Identify which cell holds the provided text, then report its [X, Y] central coordinate. 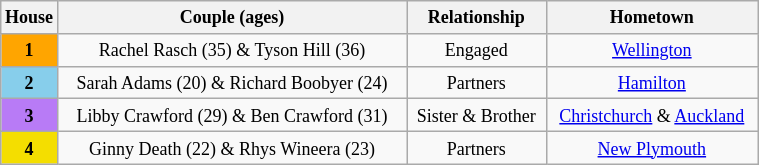
Engaged [476, 50]
New Plymouth [652, 148]
Sister & Brother [476, 116]
Relationship [476, 18]
Hamilton [652, 82]
House [30, 18]
Christchurch & Auckland [652, 116]
3 [30, 116]
Sarah Adams (20) & Richard Boobyer (24) [232, 82]
4 [30, 148]
Wellington [652, 50]
Rachel Rasch (35) & Tyson Hill (36) [232, 50]
Libby Crawford (29) & Ben Crawford (31) [232, 116]
1 [30, 50]
2 [30, 82]
Hometown [652, 18]
Ginny Death (22) & Rhys Wineera (23) [232, 148]
Couple (ages) [232, 18]
